For the text-containing cell, return its midpoint in [x, y] coordinate format. 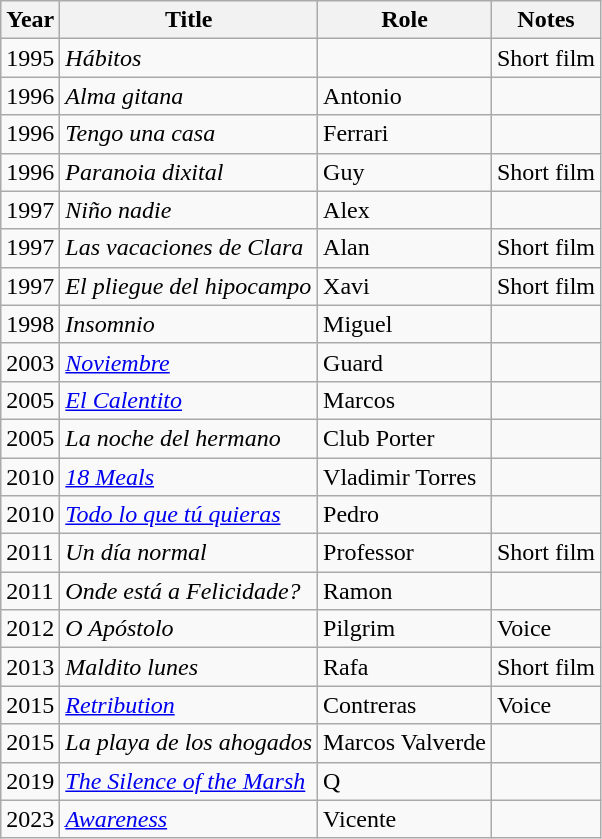
Guy [405, 172]
Xavi [405, 286]
La playa de los ahogados [189, 743]
El pliegue del hipocampo [189, 286]
Contreras [405, 705]
2003 [30, 362]
Todo lo que tú quieras [189, 515]
2019 [30, 781]
2023 [30, 819]
Hábitos [189, 58]
2013 [30, 667]
Vladimir Torres [405, 477]
1998 [30, 324]
Alex [405, 210]
Professor [405, 553]
Maldito lunes [189, 667]
O Apóstolo [189, 629]
Alan [405, 248]
Noviembre [189, 362]
Tengo una casa [189, 134]
Year [30, 20]
Rafa [405, 667]
Ferrari [405, 134]
La noche del hermano [189, 438]
Title [189, 20]
Marcos Valverde [405, 743]
Guard [405, 362]
Alma gitana [189, 96]
Ramon [405, 591]
Un día normal [189, 553]
Q [405, 781]
Antonio [405, 96]
Las vacaciones de Clara [189, 248]
18 Meals [189, 477]
Retribution [189, 705]
Club Porter [405, 438]
1995 [30, 58]
Vicente [405, 819]
Onde está a Felicidade? [189, 591]
Paranoia dixital [189, 172]
Role [405, 20]
Insomnio [189, 324]
The Silence of the Marsh [189, 781]
Niño nadie [189, 210]
Pedro [405, 515]
Pilgrim [405, 629]
Miguel [405, 324]
Marcos [405, 400]
Awareness [189, 819]
El Calentito [189, 400]
Notes [546, 20]
2012 [30, 629]
